Identify which cell holds the provided text, then report its [x, y] central coordinate. 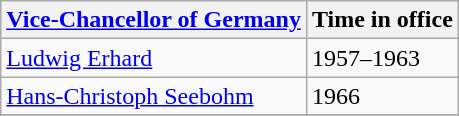
Time in office [382, 20]
Ludwig Erhard [154, 58]
Hans-Christoph Seebohm [154, 96]
Vice-Chancellor of Germany [154, 20]
1957–1963 [382, 58]
1966 [382, 96]
